Pinpoint the cell where the given text exists, returning its (x, y) midpoint coordinate. 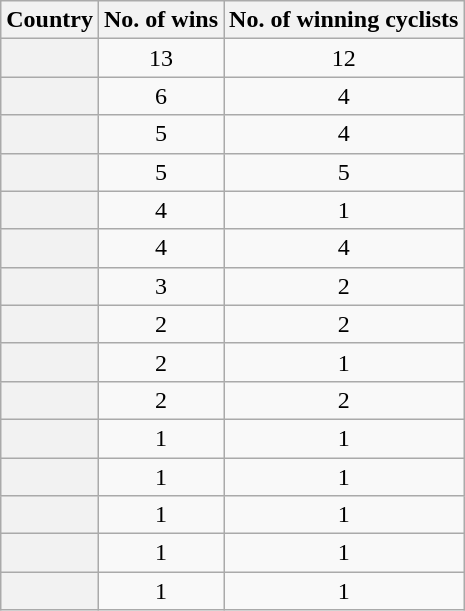
12 (344, 58)
13 (160, 58)
No. of winning cyclists (344, 20)
6 (160, 96)
Country (50, 20)
3 (160, 286)
No. of wins (160, 20)
